Locate the cell with the specified text and output its (x, y) center coordinate. 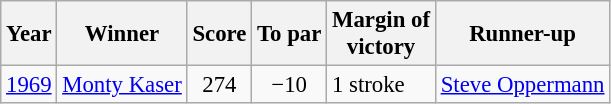
Steve Oppermann (522, 85)
Year (29, 34)
Winner (122, 34)
Margin ofvictory (382, 34)
To par (290, 34)
Runner-up (522, 34)
Monty Kaser (122, 85)
274 (220, 85)
1 stroke (382, 85)
Score (220, 34)
1969 (29, 85)
−10 (290, 85)
